Extract the [X, Y] coordinate from the center of the cell holding the provided text.  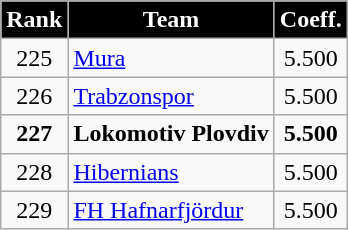
Hibernians [171, 172]
228 [34, 172]
225 [34, 58]
Rank [34, 20]
226 [34, 96]
FH Hafnarfjördur [171, 210]
Team [171, 20]
Trabzonspor [171, 96]
227 [34, 134]
Mura [171, 58]
Lokomotiv Plovdiv [171, 134]
Coeff. [310, 20]
229 [34, 210]
